Determine the (x, y) coordinate at the center of the cell enclosing the given text.  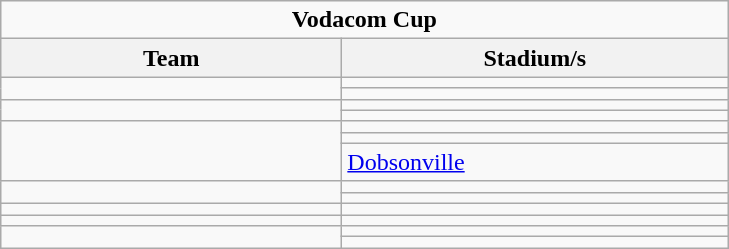
Vodacom Cup (364, 20)
Dobsonville (535, 162)
Team (172, 58)
Stadium/s (535, 58)
